From the cell containing the given text, extract its center point as [X, Y] coordinate. 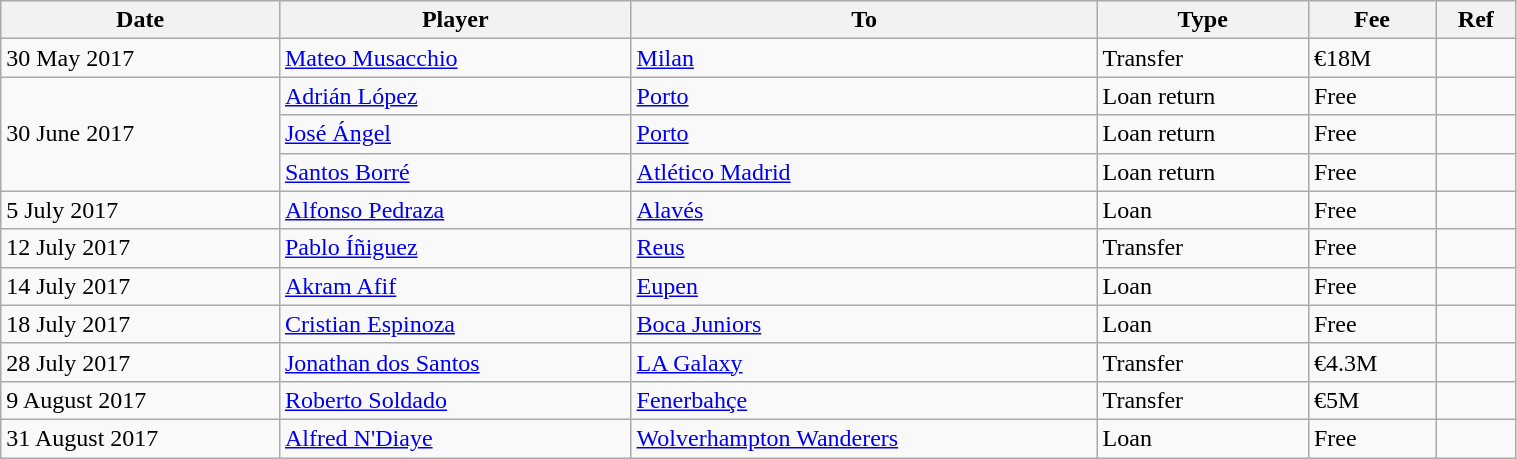
Milan [864, 58]
Roberto Soldado [455, 400]
Santos Borré [455, 172]
31 August 2017 [140, 438]
Type [1202, 20]
Player [455, 20]
Adrián López [455, 96]
9 August 2017 [140, 400]
Cristian Espinoza [455, 324]
30 June 2017 [140, 134]
18 July 2017 [140, 324]
Date [140, 20]
Alavés [864, 210]
Jonathan dos Santos [455, 362]
Fenerbahçe [864, 400]
Alfred N'Diaye [455, 438]
Mateo Musacchio [455, 58]
Reus [864, 248]
Pablo Íñiguez [455, 248]
Wolverhampton Wanderers [864, 438]
LA Galaxy [864, 362]
Eupen [864, 286]
Alfonso Pedraza [455, 210]
€4.3M [1372, 362]
Atlético Madrid [864, 172]
€5M [1372, 400]
Ref [1476, 20]
Boca Juniors [864, 324]
14 July 2017 [140, 286]
José Ángel [455, 134]
28 July 2017 [140, 362]
12 July 2017 [140, 248]
30 May 2017 [140, 58]
Akram Afif [455, 286]
Fee [1372, 20]
€18M [1372, 58]
To [864, 20]
5 July 2017 [140, 210]
